Return the (x, y) coordinate for the center point of the cell that contains the specified text.  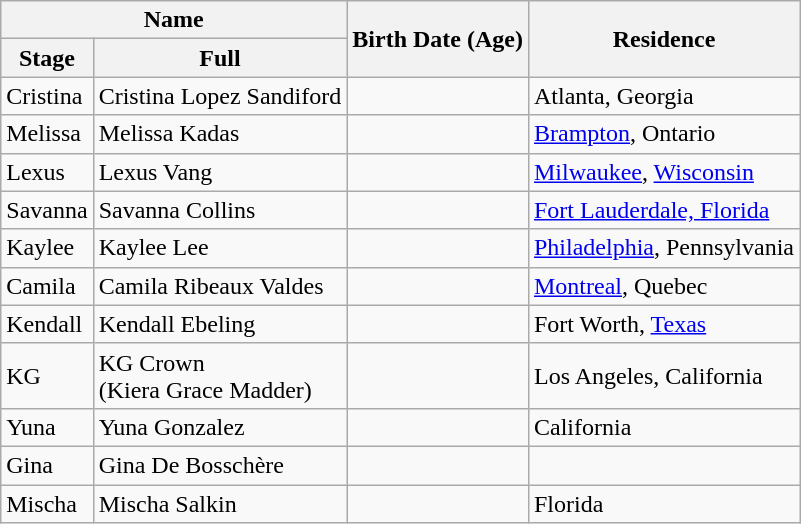
Birth Date (Age) (438, 39)
Florida (664, 503)
Atlanta, Georgia (664, 96)
Kendall (47, 324)
Camila (47, 286)
Savanna (47, 210)
Kaylee (47, 248)
Lexus (47, 172)
Camila Ribeaux Valdes (220, 286)
Fort Worth, Texas (664, 324)
Mischa (47, 503)
KG (47, 376)
KG Crown(Kiera Grace Madder) (220, 376)
Milwaukee, Wisconsin (664, 172)
Lexus Vang (220, 172)
Name (174, 20)
Philadelphia, Pennsylvania (664, 248)
Yuna Gonzalez (220, 427)
Gina De Bosschère (220, 465)
Stage (47, 58)
Melissa Kadas (220, 134)
Residence (664, 39)
Cristina (47, 96)
Los Angeles, California (664, 376)
Savanna Collins (220, 210)
Yuna (47, 427)
Melissa (47, 134)
Fort Lauderdale, Florida (664, 210)
Gina (47, 465)
Full (220, 58)
Kaylee Lee (220, 248)
Brampton, Ontario (664, 134)
Cristina Lopez Sandiford (220, 96)
Montreal, Quebec (664, 286)
California (664, 427)
Mischa Salkin (220, 503)
Kendall Ebeling (220, 324)
